Locate the cell with the specified text and output its (x, y) center coordinate. 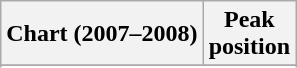
Peakposition (249, 34)
Chart (2007–2008) (102, 34)
